Identify which cell holds the provided text, then report its [x, y] central coordinate. 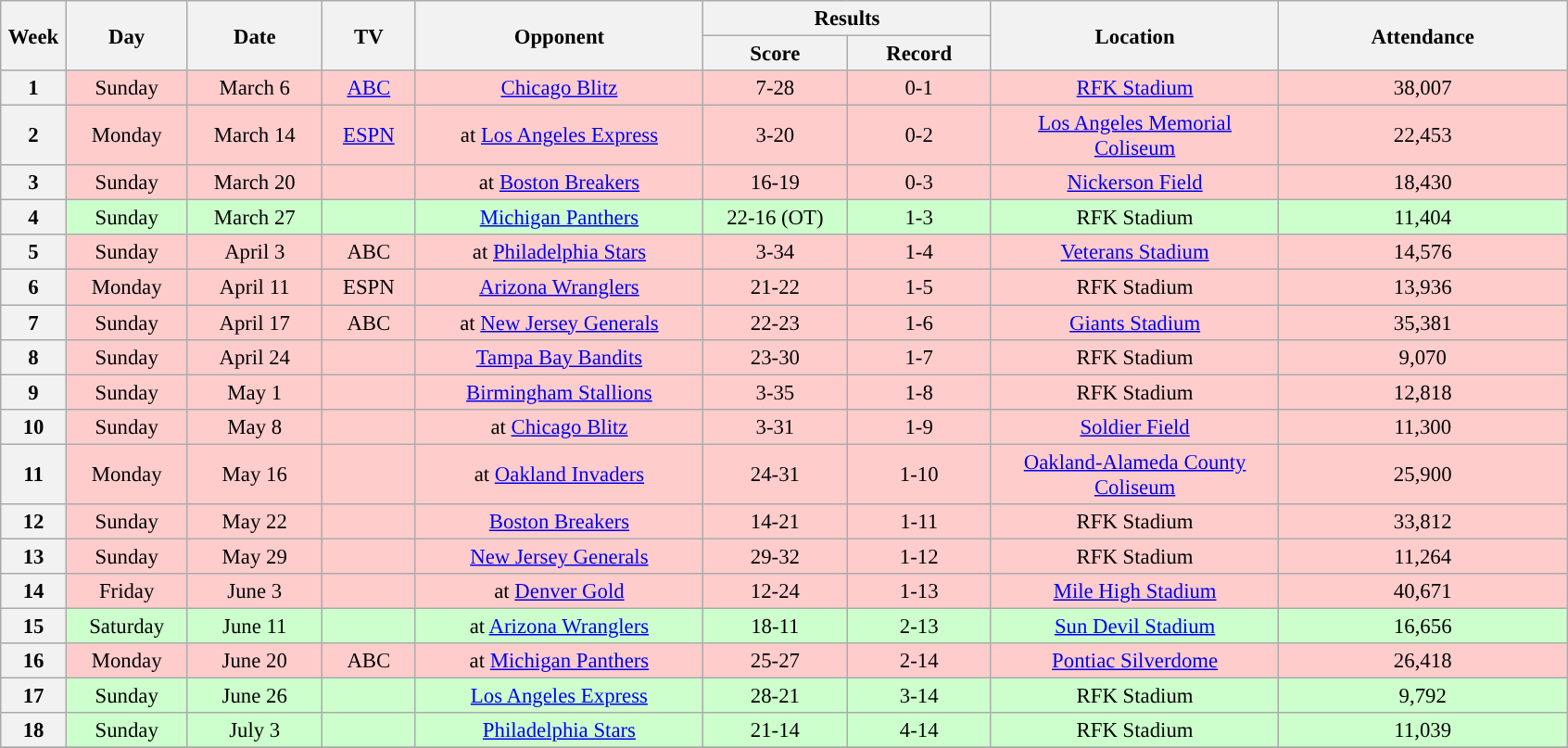
2-14 [919, 661]
Pontiac Silverdome [1134, 661]
1-4 [919, 253]
8 [33, 357]
14 [33, 591]
10 [33, 426]
3-35 [775, 392]
April 3 [255, 253]
16,656 [1423, 626]
at Denver Gold [560, 591]
Los Angeles Memorial Coliseum [1134, 135]
1-9 [919, 426]
7-28 [775, 88]
June 26 [255, 696]
April 11 [255, 287]
Sun Devil Stadium [1134, 626]
Giants Stadium [1134, 323]
at New Jersey Generals [560, 323]
11,300 [1423, 426]
0-2 [919, 135]
11,264 [1423, 556]
13,936 [1423, 287]
May 1 [255, 392]
Boston Breakers [560, 522]
0-1 [919, 88]
12 [33, 522]
Opponent [560, 35]
23-30 [775, 357]
Nickerson Field [1134, 183]
April 17 [255, 323]
1-5 [919, 287]
New Jersey Generals [560, 556]
9,792 [1423, 696]
June 20 [255, 661]
25-27 [775, 661]
26,418 [1423, 661]
at Arizona Wranglers [560, 626]
Philadelphia Stars [560, 730]
July 3 [255, 730]
Oakland-Alameda County Coliseum [1134, 475]
Soldier Field [1134, 426]
13 [33, 556]
25,900 [1423, 475]
18-11 [775, 626]
22-23 [775, 323]
Results [847, 19]
0-3 [919, 183]
Veterans Stadium [1134, 253]
4-14 [919, 730]
3-31 [775, 426]
Week [33, 35]
Friday [126, 591]
9,070 [1423, 357]
3-20 [775, 135]
May 8 [255, 426]
5 [33, 253]
Mile High Stadium [1134, 591]
16-19 [775, 183]
24-31 [775, 475]
17 [33, 696]
40,671 [1423, 591]
12-24 [775, 591]
3-34 [775, 253]
1-3 [919, 218]
Arizona Wranglers [560, 287]
Los Angeles Express [560, 696]
29-32 [775, 556]
33,812 [1423, 522]
at Boston Breakers [560, 183]
Attendance [1423, 35]
March 20 [255, 183]
22-16 (OT) [775, 218]
May 22 [255, 522]
3-14 [919, 696]
2 [33, 135]
38,007 [1423, 88]
1-11 [919, 522]
18 [33, 730]
1-12 [919, 556]
1-13 [919, 591]
Saturday [126, 626]
at Los Angeles Express [560, 135]
11 [33, 475]
March 27 [255, 218]
March 6 [255, 88]
1-6 [919, 323]
at Philadelphia Stars [560, 253]
3 [33, 183]
2-13 [919, 626]
at Chicago Blitz [560, 426]
April 24 [255, 357]
1-7 [919, 357]
Record [919, 54]
Chicago Blitz [560, 88]
June 11 [255, 626]
11,404 [1423, 218]
4 [33, 218]
Tampa Bay Bandits [560, 357]
7 [33, 323]
21-14 [775, 730]
9 [33, 392]
Michigan Panthers [560, 218]
16 [33, 661]
1 [33, 88]
Location [1134, 35]
21-22 [775, 287]
March 14 [255, 135]
14,576 [1423, 253]
35,381 [1423, 323]
at Michigan Panthers [560, 661]
6 [33, 287]
22,453 [1423, 135]
11,039 [1423, 730]
May 29 [255, 556]
June 3 [255, 591]
28-21 [775, 696]
May 16 [255, 475]
at Oakland Invaders [560, 475]
14-21 [775, 522]
1-8 [919, 392]
TV [369, 35]
Date [255, 35]
Birmingham Stallions [560, 392]
12,818 [1423, 392]
15 [33, 626]
1-10 [919, 475]
Day [126, 35]
Score [775, 54]
18,430 [1423, 183]
